Find where the given text appears and provide that cell's center as (X, Y) coordinate. 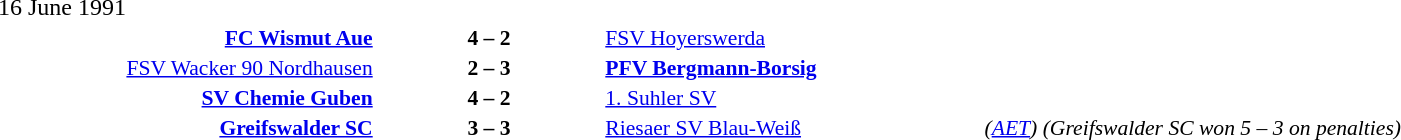
2 – 3 (490, 68)
PFV Bergmann-Borsig (793, 68)
FSV Hoyerswerda (793, 38)
1. Suhler SV (793, 98)
